Return the [X, Y] coordinate for the center point of the cell that contains the specified text.  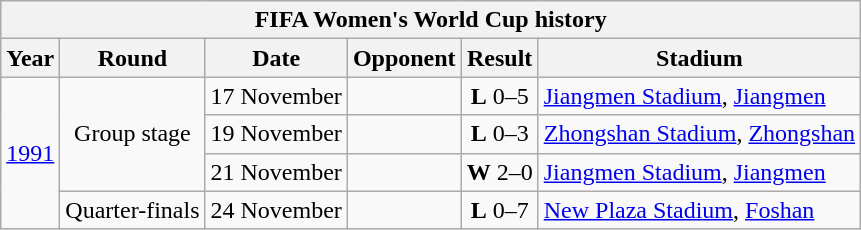
L 0–3 [500, 134]
24 November [276, 210]
Quarter-finals [132, 210]
1991 [30, 153]
17 November [276, 96]
FIFA Women's World Cup history [431, 20]
Opponent [404, 58]
L 0–5 [500, 96]
Stadium [699, 58]
Year [30, 58]
New Plaza Stadium, Foshan [699, 210]
W 2–0 [500, 172]
Round [132, 58]
Date [276, 58]
Zhongshan Stadium, Zhongshan [699, 134]
19 November [276, 134]
Group stage [132, 134]
L 0–7 [500, 210]
21 November [276, 172]
Result [500, 58]
